Determine the (x, y) coordinate at the center of the cell enclosing the given text.  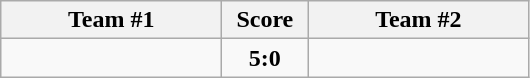
Team #1 (112, 20)
5:0 (265, 58)
Score (265, 20)
Team #2 (418, 20)
